Extract the [X, Y] coordinate from the center of the cell holding the provided text.  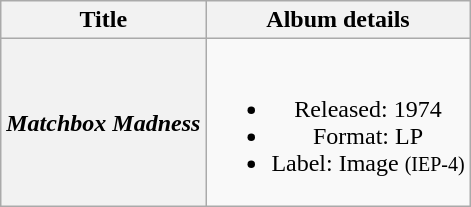
Album details [338, 20]
Title [104, 20]
Released: 1974Format: LPLabel: Image (IEP-4) [338, 122]
Matchbox Madness [104, 122]
